Identify which cell holds the provided text, then report its (X, Y) central coordinate. 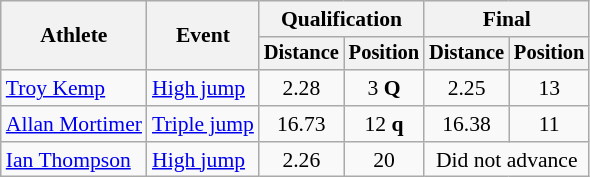
16.38 (466, 124)
Athlete (74, 36)
2.25 (466, 88)
High jump (203, 88)
3 Q (384, 88)
2.28 (302, 88)
13 (549, 88)
12 q (384, 124)
Allan Mortimer (74, 124)
Final (506, 19)
Triple jump (203, 124)
Qualification (342, 19)
11 (549, 124)
16.73 (302, 124)
Event (203, 36)
Troy Kemp (74, 88)
